Pinpoint the cell where the given text exists, returning its (X, Y) midpoint coordinate. 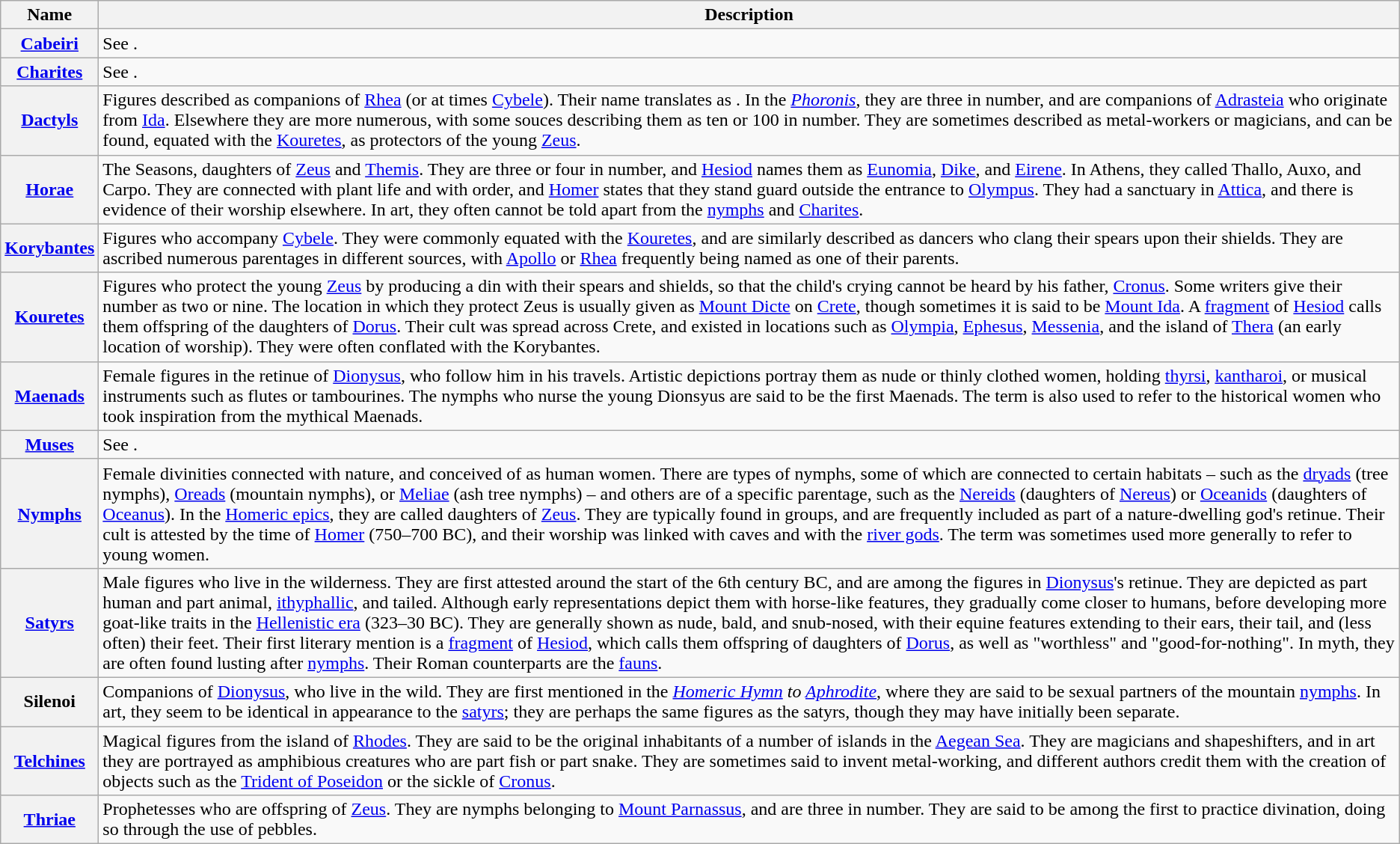
Dactyls (49, 120)
Description (749, 15)
Muses (49, 444)
Telchines (49, 760)
Satyrs (49, 623)
Kouretes (49, 317)
Name (49, 15)
Nymphs (49, 513)
Maenads (49, 396)
Silenoi (49, 702)
Horae (49, 189)
Cabeiri (49, 43)
Korybantes (49, 248)
Charites (49, 72)
Thriae (49, 820)
